Locate the cell with the specified text and output its [x, y] center coordinate. 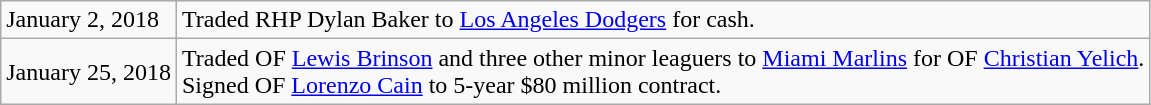
January 2, 2018 [89, 20]
Traded RHP Dylan Baker to Los Angeles Dodgers for cash. [662, 20]
January 25, 2018 [89, 72]
